Provide the [x, y] coordinate of the cell's center where the given text is located.  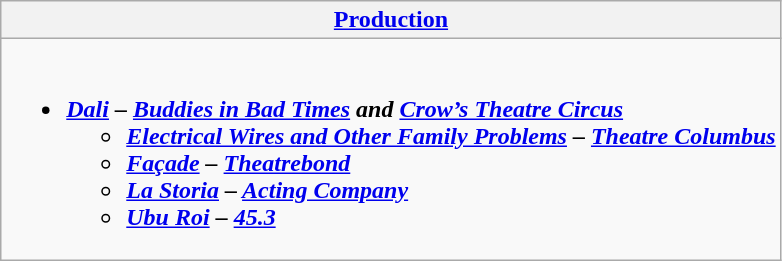
Production [391, 20]
